Pinpoint the cell where the given text exists, returning its [x, y] midpoint coordinate. 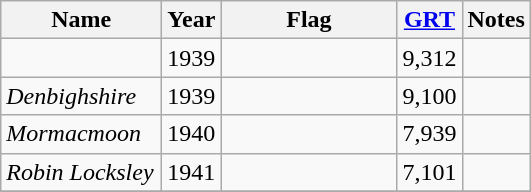
Name [82, 20]
Robin Locksley [82, 172]
Notes [496, 20]
1941 [192, 172]
Mormacmoon [82, 134]
9,312 [430, 58]
7,101 [430, 172]
Denbighshire [82, 96]
1940 [192, 134]
9,100 [430, 96]
7,939 [430, 134]
Flag [309, 20]
Year [192, 20]
GRT [430, 20]
